Provide the (X, Y) coordinate of the cell's center where the given text is located.  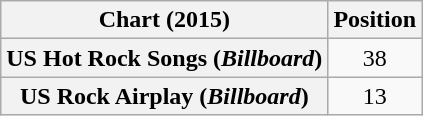
38 (375, 58)
13 (375, 96)
US Rock Airplay (Billboard) (164, 96)
US Hot Rock Songs (Billboard) (164, 58)
Chart (2015) (164, 20)
Position (375, 20)
